Locate the cell with the specified text and output its [x, y] center coordinate. 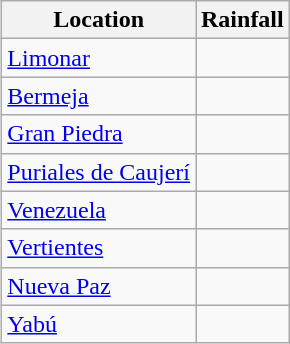
Gran Piedra [99, 134]
Limonar [99, 58]
Puriales de Caujerí [99, 172]
Vertientes [99, 248]
Rainfall [243, 20]
Venezuela [99, 210]
Bermeja [99, 96]
Nueva Paz [99, 286]
Location [99, 20]
Yabú [99, 324]
